Scan for the cell matching the given text and deliver its [x, y] coordinate at center. 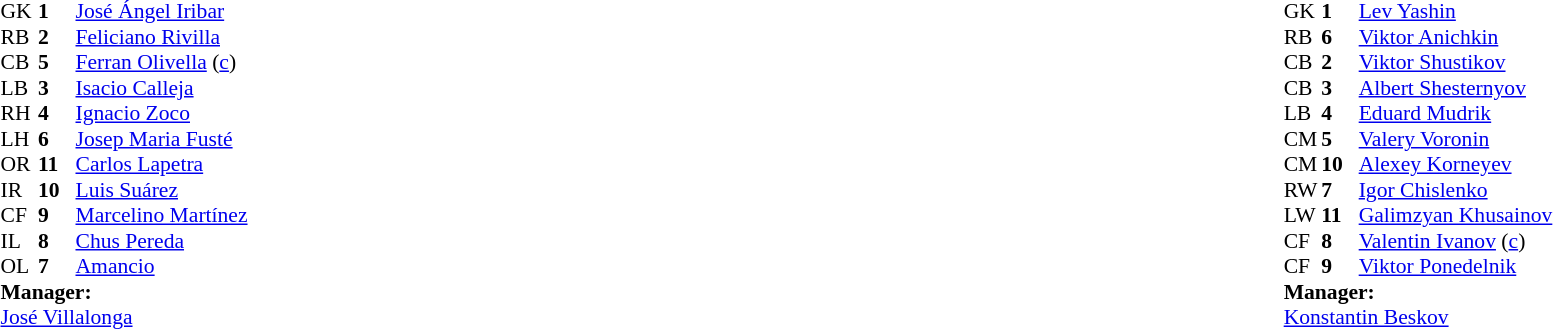
OL [19, 267]
Galimzyan Khusainov [1456, 215]
Carlos Lapetra [162, 165]
Eduard Mudrik [1456, 113]
Feliciano Rivilla [162, 37]
Amancio [162, 267]
RW [1303, 190]
Chus Pereda [162, 241]
Isacio Calleja [162, 88]
LW [1303, 215]
Valentin Ivanov (c) [1456, 241]
Viktor Shustikov [1456, 63]
Marcelino Martínez [162, 215]
IL [19, 241]
Josep Maria Fusté [162, 139]
Alexey Korneyev [1456, 165]
LH [19, 139]
Igor Chislenko [1456, 190]
Luis Suárez [162, 190]
Viktor Ponedelnik [1456, 267]
Valery Voronin [1456, 139]
RH [19, 113]
Viktor Anichkin [1456, 37]
OR [19, 165]
Albert Shesternyov [1456, 88]
IR [19, 190]
Ferran Olivella (c) [162, 63]
Ignacio Zoco [162, 113]
